Scan for the cell matching the given text and deliver its [x, y] coordinate at center. 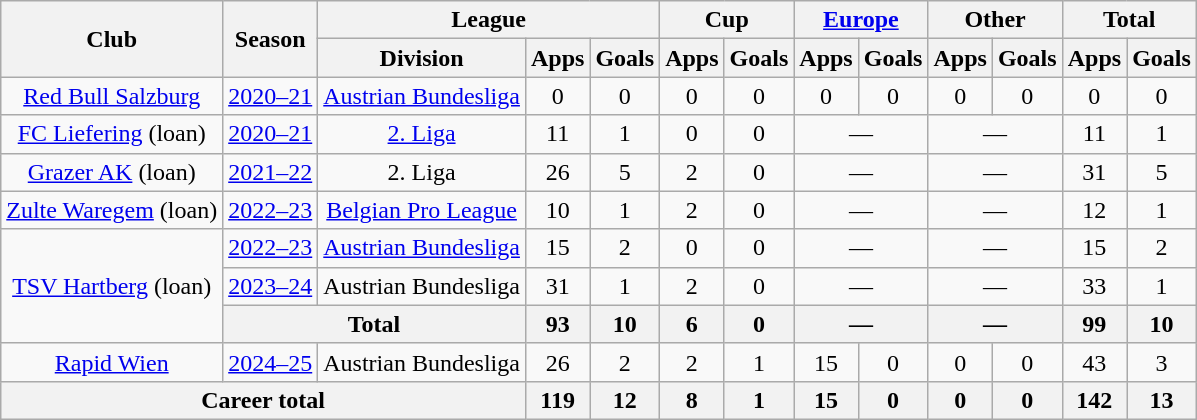
Season [270, 39]
Red Bull Salzburg [112, 96]
33 [1094, 286]
Cup [727, 20]
8 [692, 400]
93 [557, 324]
6 [692, 324]
99 [1094, 324]
League [489, 20]
Zulte Waregem (loan) [112, 210]
142 [1094, 400]
Rapid Wien [112, 362]
Europe [861, 20]
2023–24 [270, 286]
Division [422, 58]
Club [112, 39]
TSV Hartberg (loan) [112, 286]
Other [995, 20]
13 [1162, 400]
119 [557, 400]
2021–22 [270, 172]
2024–25 [270, 362]
FC Liefering (loan) [112, 134]
Career total [264, 400]
Grazer AK (loan) [112, 172]
3 [1162, 362]
43 [1094, 362]
Belgian Pro League [422, 210]
